Search for the cell housing the specified text and yield its (X, Y) center coordinate. 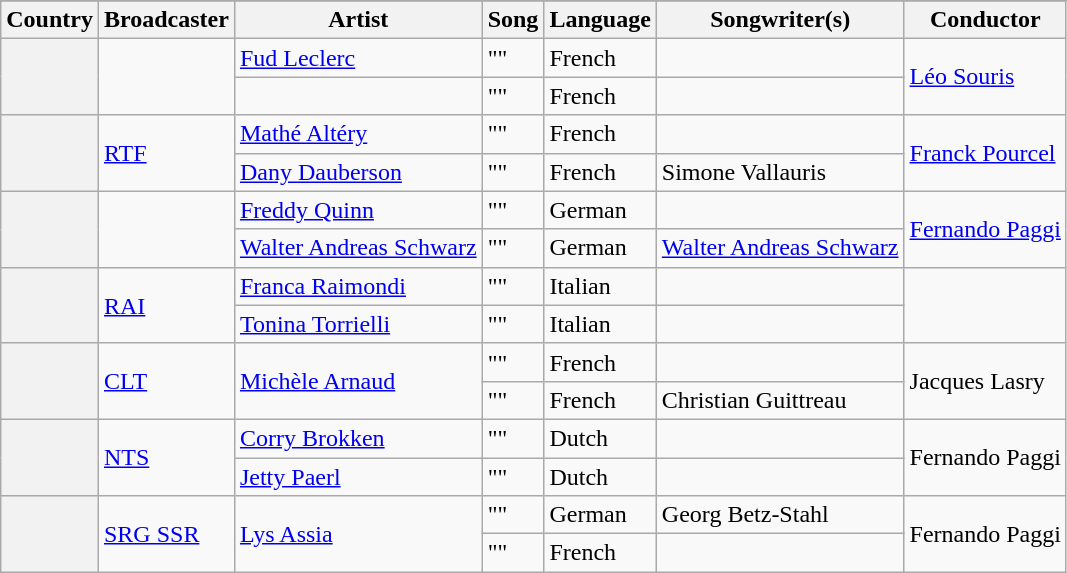
Language (600, 20)
Franca Raimondi (358, 286)
Tonina Torrielli (358, 324)
CLT (166, 381)
Jetty Paerl (358, 477)
Georg Betz-Stahl (780, 515)
NTS (166, 457)
Broadcaster (166, 20)
Fud Leclerc (358, 58)
Artist (358, 20)
Conductor (985, 20)
SRG SSR (166, 534)
Michèle Arnaud (358, 381)
Freddy Quinn (358, 210)
Songwriter(s) (780, 20)
Léo Souris (985, 77)
RAI (166, 305)
Country (50, 20)
RTF (166, 153)
Corry Brokken (358, 438)
Dany Dauberson (358, 172)
Jacques Lasry (985, 381)
Lys Assia (358, 534)
Mathé Altéry (358, 134)
Franck Pourcel (985, 153)
Christian Guittreau (780, 400)
Song (513, 20)
Simone Vallauris (780, 172)
